Identify which cell holds the provided text, then report its (x, y) central coordinate. 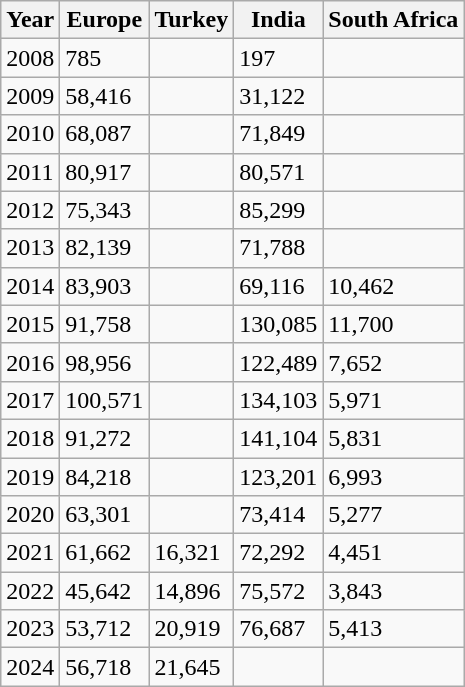
91,272 (104, 438)
58,416 (104, 96)
69,116 (278, 286)
134,103 (278, 400)
11,700 (394, 324)
6,993 (394, 477)
82,139 (104, 248)
5,413 (394, 629)
63,301 (104, 515)
71,849 (278, 134)
71,788 (278, 248)
3,843 (394, 591)
Year (30, 20)
73,414 (278, 515)
100,571 (104, 400)
197 (278, 58)
75,572 (278, 591)
16,321 (192, 553)
53,712 (104, 629)
141,104 (278, 438)
785 (104, 58)
2008 (30, 58)
2023 (30, 629)
21,645 (192, 667)
122,489 (278, 362)
2014 (30, 286)
2017 (30, 400)
85,299 (278, 210)
123,201 (278, 477)
2020 (30, 515)
98,956 (104, 362)
75,343 (104, 210)
2010 (30, 134)
5,277 (394, 515)
68,087 (104, 134)
2022 (30, 591)
14,896 (192, 591)
56,718 (104, 667)
India (278, 20)
5,831 (394, 438)
80,917 (104, 172)
72,292 (278, 553)
76,687 (278, 629)
2015 (30, 324)
2012 (30, 210)
2024 (30, 667)
2019 (30, 477)
4,451 (394, 553)
Europe (104, 20)
2009 (30, 96)
2021 (30, 553)
83,903 (104, 286)
Turkey (192, 20)
2011 (30, 172)
91,758 (104, 324)
45,642 (104, 591)
61,662 (104, 553)
20,919 (192, 629)
South Africa (394, 20)
130,085 (278, 324)
2016 (30, 362)
7,652 (394, 362)
80,571 (278, 172)
2013 (30, 248)
31,122 (278, 96)
10,462 (394, 286)
2018 (30, 438)
5,971 (394, 400)
84,218 (104, 477)
